Find where the given text appears and provide that cell's center as (X, Y) coordinate. 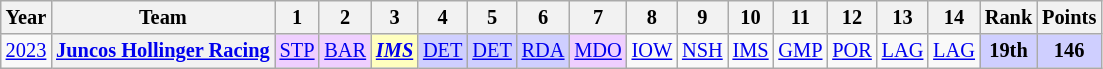
MDO (598, 51)
IOW (652, 51)
7 (598, 17)
STP (298, 51)
RDA (544, 51)
Juncos Hollinger Racing (162, 51)
11 (800, 17)
Points (1069, 17)
BAR (345, 51)
14 (954, 17)
2 (345, 17)
Rank (1008, 17)
3 (394, 17)
GMP (800, 51)
POR (852, 51)
12 (852, 17)
4 (442, 17)
1 (298, 17)
5 (492, 17)
Year (26, 17)
Team (162, 17)
10 (751, 17)
NSH (702, 51)
8 (652, 17)
13 (903, 17)
2023 (26, 51)
9 (702, 17)
6 (544, 17)
19th (1008, 51)
146 (1069, 51)
